Detect which cell encompasses the target text, then output its [x, y] center coordinate. 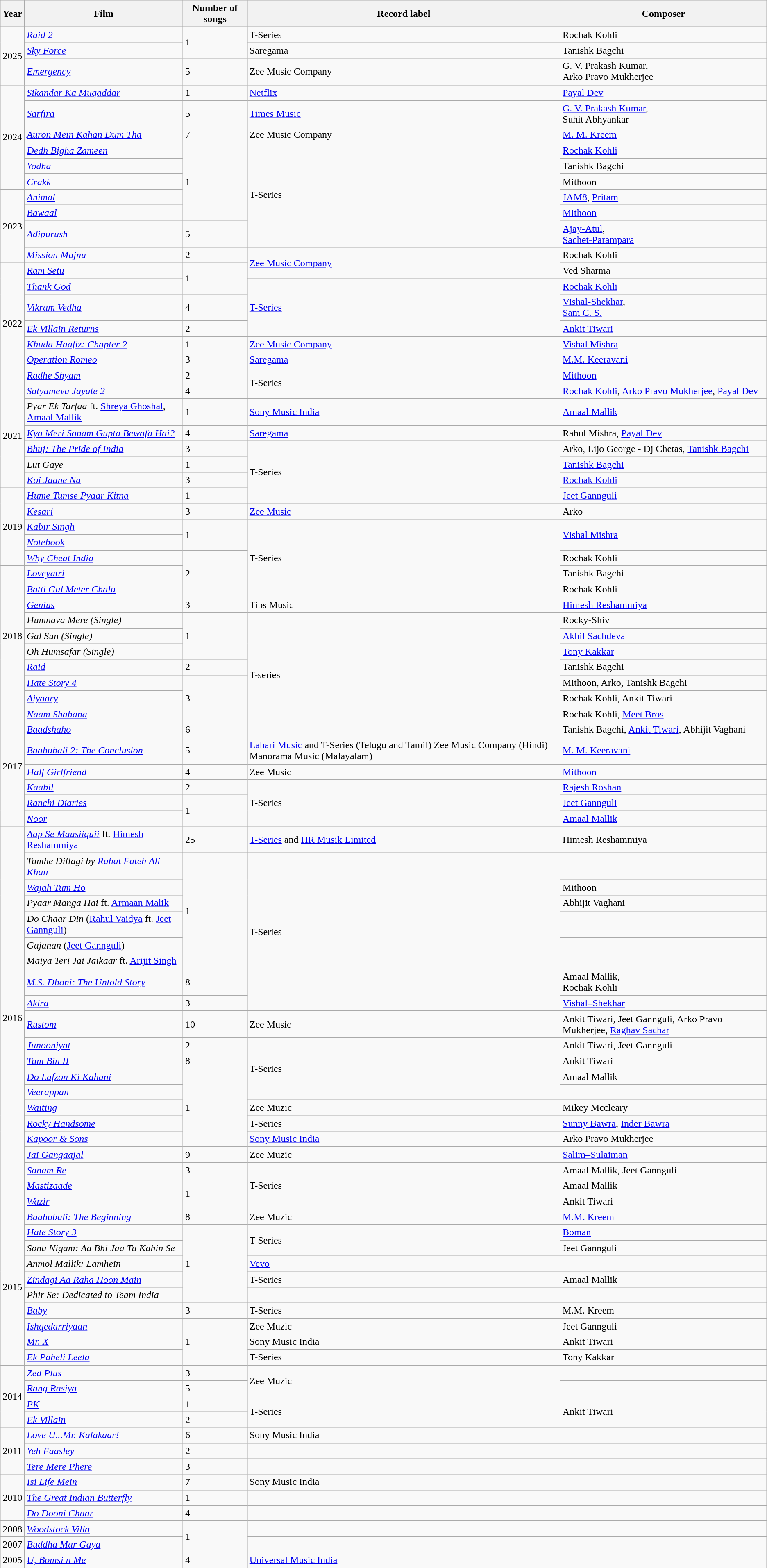
25 [215, 840]
Ajay-Atul,Sachet-Parampara [663, 234]
JAM8, Pritam [663, 197]
Amaal Mallik,Rochak Kohli [663, 982]
Naam Shabana [104, 714]
M. M. Keeravani [663, 751]
M.S. Dhoni: The Untold Story [104, 982]
Rustom [104, 1024]
Times Music [404, 114]
Tere Mere Phere [104, 1466]
2005 [12, 1560]
Waiting [104, 1108]
Raid 2 [104, 35]
G. V. Prakash Kumar,Arko Pravo Mukherjee [663, 71]
Aap Se Mausiiquii ft. Himesh Reshammiya [104, 840]
Year [12, 14]
Gal Sun (Single) [104, 636]
Hate Story 4 [104, 683]
Payal Dev [663, 93]
Mikey Mccleary [663, 1108]
2008 [12, 1529]
T-series [404, 675]
Veerappan [104, 1092]
Amaal Mallik, Jeet Gannguli [663, 1170]
Kabir Singh [104, 527]
Sunny Bawra, Inder Bawra [663, 1123]
Buddha Mar Gaya [104, 1544]
Zindagi Aa Raha Hoon Main [104, 1279]
The Great Indian Butterfly [104, 1498]
2015 [12, 1287]
Raid [104, 667]
Aiyaary [104, 698]
Do Dooni Chaar [104, 1513]
Rocky Handsome [104, 1123]
Arko [663, 511]
Thank God [104, 286]
Kesari [104, 511]
Notebook [104, 542]
Ek Villain Returns [104, 329]
M. M. Kreem [663, 135]
Kya Meri Sonam Gupta Bewafa Hai? [104, 433]
U, Bomsi n Me [104, 1560]
Wajah Tum Ho [104, 887]
Emergency [104, 71]
Pyar Ek Tarfaa ft. Shreya Ghoshal, Amaal Mallik [104, 412]
Universal Music India [404, 1560]
2016 [12, 1018]
Loveyatri [104, 574]
Junooniyat [104, 1045]
Ankit Tiwari, Jeet Gannguli, Arko Pravo Mukherjee, Raghav Sachar [663, 1024]
G. V. Prakash Kumar,Suhit Abhyankar [663, 114]
Tumhe Dillagi by Rahat Fateh Ali Khan [104, 866]
Sonu Nigam: Aa Bhi Jaa Tu Kahin Se [104, 1248]
Baahubali: The Beginning [104, 1217]
Ram Setu [104, 271]
Yodha [104, 166]
Isi Life Mein [104, 1482]
Gajanan (Jeet Gannguli) [104, 945]
Baadshaho [104, 729]
Salim–Sulaiman [663, 1155]
Zed Plus [104, 1373]
Record label [404, 14]
Kaabil [104, 787]
Noor [104, 819]
Rochak Kohli, Arko Pravo Mukherjee, Payal Dev [663, 391]
Why Cheat India [104, 558]
Jai Gangaajal [104, 1155]
Rocky-Shiv [663, 620]
Adipurush [104, 234]
Sky Force [104, 50]
Vishal–Shekhar [663, 1003]
Half Girlfriend [104, 772]
Pyaar Manga Hai ft. Armaan Malik [104, 903]
Crakk [104, 182]
Anmol Mallik: Lamhein [104, 1264]
Khuda Haafiz: Chapter 2 [104, 344]
Kapoor & Sons [104, 1139]
Netflix [404, 93]
Do Chaar Din (Rahul Vaidya ft. Jeet Gannguli) [104, 924]
Phir Se: Dedicated to Team India [104, 1295]
2010 [12, 1498]
Arko Pravo Mukherjee [663, 1139]
2023 [12, 226]
Ek Villain [104, 1420]
Animal [104, 197]
2017 [12, 766]
2025 [12, 56]
Hume Tumse Pyaar Kitna [104, 495]
Rochak Kohli, Meet Bros [663, 714]
Film [104, 14]
Ishqedarriyaan [104, 1326]
Hate Story 3 [104, 1232]
Maiya Teri Jai Jaikaar ft. Arijit Singh [104, 961]
Auron Mein Kahan Dum Tha [104, 135]
Vevo [404, 1264]
Rajesh Roshan [663, 787]
Bhuj: The Pride of India [104, 449]
Ranchi Diaries [104, 803]
Ek Paheli Leela [104, 1357]
Abhijit Vaghani [663, 903]
Do Lafzon Ki Kahani [104, 1076]
Rochak Kohli, Ankit Tiwari [663, 698]
2024 [12, 137]
Ankit Tiwari, Jeet Gannguli [663, 1045]
Satyameva Jayate 2 [104, 391]
Mastizaade [104, 1186]
Tips Music [404, 605]
Baby [104, 1310]
Lahari Music and T-Series (Telugu and Tamil) Zee Music Company (Hindi) Manorama Music (Malayalam) [404, 751]
Number of songs [215, 14]
Akira [104, 1003]
Rang Rasiya [104, 1389]
Sanam Re [104, 1170]
Bawaal [104, 213]
Vikram Vedha [104, 307]
2021 [12, 435]
Operation Romeo [104, 360]
Woodstock Villa [104, 1529]
Batti Gul Meter Chalu [104, 589]
2019 [12, 526]
2007 [12, 1544]
Baahubali 2: The Conclusion [104, 751]
2022 [12, 323]
Love U...Mr. Kalakaar! [104, 1435]
Radhe Shyam [104, 375]
Koi Jaane Na [104, 480]
Rahul Mishra, Payal Dev [663, 433]
M.M. Keeravani [663, 360]
Tanishk Bagchi, Ankit Tiwari, Abhijit Vaghani [663, 729]
Sarfira [104, 114]
2014 [12, 1396]
Tum Bin II [104, 1061]
Yeh Faasley [104, 1451]
Dedh Bigha Zameen [104, 150]
T-Series and HR Musik Limited [404, 840]
Akhil Sachdeva [663, 636]
Oh Humsafar (Single) [104, 651]
PK [104, 1404]
Sikandar Ka Muqaddar [104, 93]
2011 [12, 1451]
2018 [12, 636]
Mr. X [104, 1342]
Vishal-Shekhar,Sam C. S. [663, 307]
Lut Gaye [104, 464]
9 [215, 1155]
Mission Majnu [104, 255]
10 [215, 1024]
Humnava Mere (Single) [104, 620]
Mithoon, Arko, Tanishk Bagchi [663, 683]
Composer [663, 14]
Ved Sharma [663, 271]
Arko, Lijo George - Dj Chetas, Tanishk Bagchi [663, 449]
Boman [663, 1232]
Genius [104, 605]
Wazir [104, 1201]
